For the text-containing cell, return its midpoint in (x, y) coordinate format. 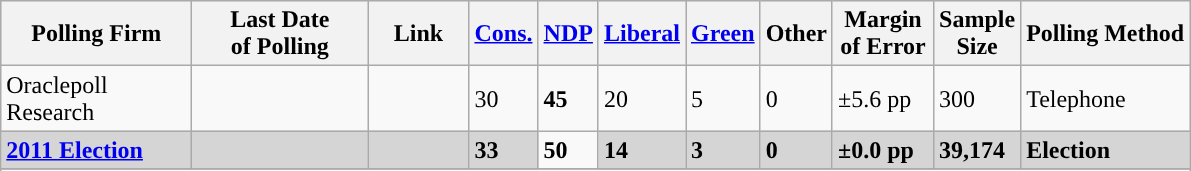
50 (568, 150)
±5.6 pp (882, 98)
Polling Method (1106, 34)
300 (978, 98)
Other (796, 34)
Polling Firm (96, 34)
Oraclepoll Research (96, 98)
Election (1106, 150)
SampleSize (978, 34)
Liberal (642, 34)
Cons. (504, 34)
Last Dateof Polling (280, 34)
5 (724, 98)
45 (568, 98)
33 (504, 150)
14 (642, 150)
30 (504, 98)
±0.0 pp (882, 150)
Green (724, 34)
39,174 (978, 150)
Telephone (1106, 98)
NDP (568, 34)
Link (418, 34)
20 (642, 98)
2011 Election (96, 150)
Marginof Error (882, 34)
3 (724, 150)
